Pinpoint the cell where the given text exists, returning its (X, Y) midpoint coordinate. 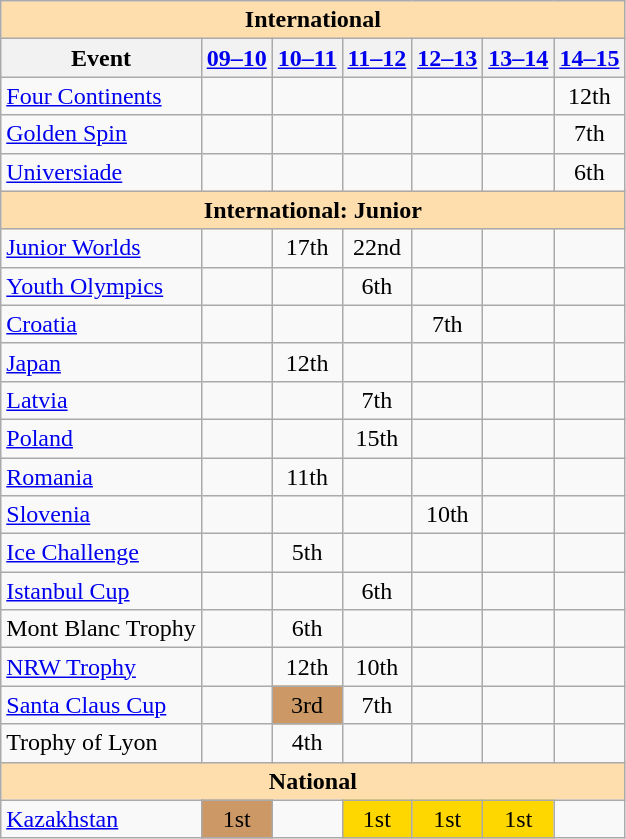
Santa Claus Cup (101, 705)
Kazakhstan (101, 819)
11–12 (377, 58)
Event (101, 58)
International (313, 20)
09–10 (236, 58)
Golden Spin (101, 134)
Japan (101, 362)
3rd (307, 705)
Latvia (101, 400)
Universiade (101, 172)
22nd (377, 248)
17th (307, 248)
Youth Olympics (101, 286)
Ice Challenge (101, 553)
Four Continents (101, 96)
14–15 (590, 58)
Slovenia (101, 515)
NRW Trophy (101, 667)
10–11 (307, 58)
International: Junior (313, 210)
Romania (101, 477)
15th (377, 438)
Mont Blanc Trophy (101, 629)
Croatia (101, 324)
Trophy of Lyon (101, 743)
National (313, 781)
12–13 (448, 58)
4th (307, 743)
11th (307, 477)
Junior Worlds (101, 248)
Istanbul Cup (101, 591)
5th (307, 553)
Poland (101, 438)
13–14 (518, 58)
